Output the [x, y] coordinate of the center of the cell containing the given text.  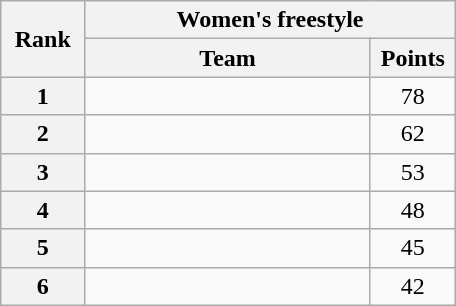
3 [43, 172]
4 [43, 210]
78 [412, 96]
Rank [43, 39]
6 [43, 286]
45 [412, 248]
Women's freestyle [270, 20]
53 [412, 172]
2 [43, 134]
42 [412, 286]
62 [412, 134]
Team [228, 58]
1 [43, 96]
5 [43, 248]
48 [412, 210]
Points [412, 58]
